Determine the [x, y] coordinate at the center of the cell enclosing the given text.  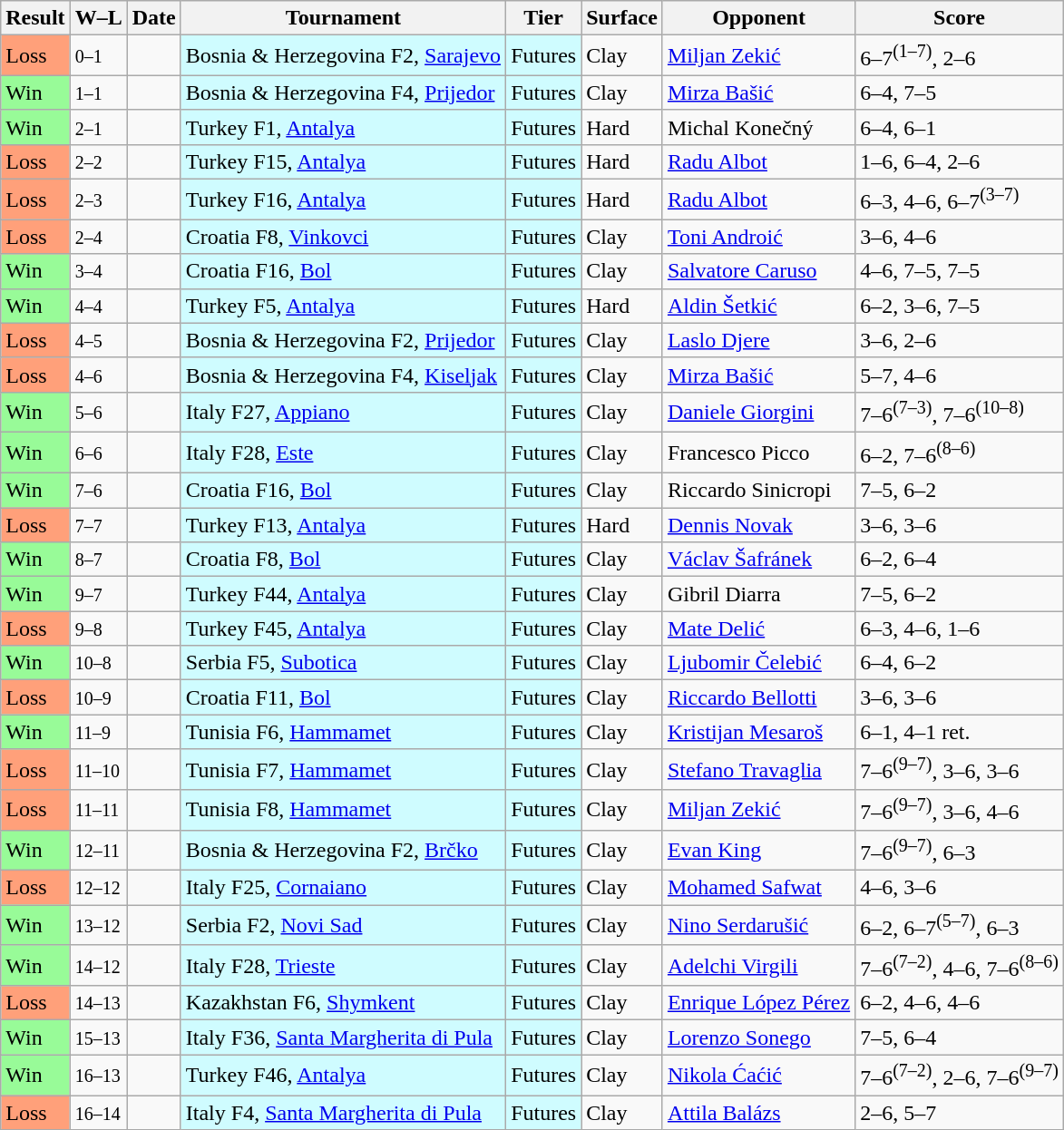
10–8 [98, 663]
Václav Šafránek [758, 560]
Italy F27, Appiano [343, 412]
2–1 [98, 127]
Lorenzo Sonego [758, 1037]
Bosnia & Herzegovina F4, Prijedor [343, 93]
Tournament [343, 18]
Kristijan Mesaroš [758, 732]
9–7 [98, 594]
11–9 [98, 732]
Bosnia & Herzegovina F2, Sarajevo [343, 56]
12–12 [98, 888]
Nino Serdarušić [758, 925]
Dennis Novak [758, 525]
W–L [98, 18]
6–2, 6–4 [960, 560]
Result [35, 18]
10–9 [98, 697]
Evan King [758, 851]
12–11 [98, 851]
Francesco Picco [758, 453]
7–6(7–3), 7–6(10–8) [960, 412]
4–4 [98, 306]
2–3 [98, 200]
Attila Balázs [758, 1113]
16–14 [98, 1113]
6–2, 6–7(5–7), 6–3 [960, 925]
1–1 [98, 93]
6–4, 6–2 [960, 663]
14–12 [98, 965]
6–2, 3–6, 7–5 [960, 306]
3–4 [98, 271]
16–13 [98, 1076]
5–7, 4–6 [960, 375]
4–5 [98, 340]
3–6, 4–6 [960, 237]
Ljubomir Čelebić [758, 663]
11–10 [98, 769]
7–6(9–7), 3–6, 4–6 [960, 811]
Turkey F1, Antalya [343, 127]
Salvatore Caruso [758, 271]
Italy F36, Santa Margherita di Pula [343, 1037]
Adelchi Virgili [758, 965]
7–6(7–2), 4–6, 7–6(8–6) [960, 965]
Mate Delić [758, 628]
7–6(9–7), 6–3 [960, 851]
Michal Konečný [758, 127]
Score [960, 18]
Gibril Diarra [758, 594]
Italy F4, Santa Margherita di Pula [343, 1113]
Mohamed Safwat [758, 888]
Turkey F16, Antalya [343, 200]
6–2, 4–6, 4–6 [960, 1003]
Turkey F15, Antalya [343, 161]
Toni Androić [758, 237]
2–4 [98, 237]
6–3, 4–6, 1–6 [960, 628]
Tunisia F8, Hammamet [343, 811]
Riccardo Bellotti [758, 697]
Turkey F46, Antalya [343, 1076]
Serbia F2, Novi Sad [343, 925]
4–6, 3–6 [960, 888]
Enrique López Pérez [758, 1003]
14–13 [98, 1003]
0–1 [98, 56]
Surface [622, 18]
6–3, 4–6, 6–7(3–7) [960, 200]
13–12 [98, 925]
4–6 [98, 375]
Stefano Travaglia [758, 769]
Tier [544, 18]
Bosnia & Herzegovina F2, Brčko [343, 851]
Italy F28, Trieste [343, 965]
Laslo Djere [758, 340]
2–6, 5–7 [960, 1113]
Kazakhstan F6, Shymkent [343, 1003]
15–13 [98, 1037]
9–8 [98, 628]
3–6, 2–6 [960, 340]
7–7 [98, 525]
7–6 [98, 491]
Croatia F8, Vinkovci [343, 237]
6–6 [98, 453]
8–7 [98, 560]
5–6 [98, 412]
6–7(1–7), 2–6 [960, 56]
11–11 [98, 811]
Aldin Šetkić [758, 306]
Croatia F11, Bol [343, 697]
Turkey F44, Antalya [343, 594]
6–4, 7–5 [960, 93]
Turkey F5, Antalya [343, 306]
Turkey F13, Antalya [343, 525]
Tunisia F7, Hammamet [343, 769]
6–4, 6–1 [960, 127]
Italy F28, Este [343, 453]
4–6, 7–5, 7–5 [960, 271]
1–6, 6–4, 2–6 [960, 161]
Serbia F5, Subotica [343, 663]
7–5, 6–4 [960, 1037]
Daniele Giorgini [758, 412]
Bosnia & Herzegovina F2, Prijedor [343, 340]
Croatia F8, Bol [343, 560]
7–6(9–7), 3–6, 3–6 [960, 769]
Turkey F45, Antalya [343, 628]
6–1, 4–1 ret. [960, 732]
Bosnia & Herzegovina F4, Kiseljak [343, 375]
Tunisia F6, Hammamet [343, 732]
Italy F25, Cornaiano [343, 888]
2–2 [98, 161]
6–2, 7–6(8–6) [960, 453]
Date [154, 18]
Nikola Ćaćić [758, 1076]
Riccardo Sinicropi [758, 491]
7–6(7–2), 2–6, 7–6(9–7) [960, 1076]
Opponent [758, 18]
